Output the [x, y] coordinate of the center of the cell containing the given text.  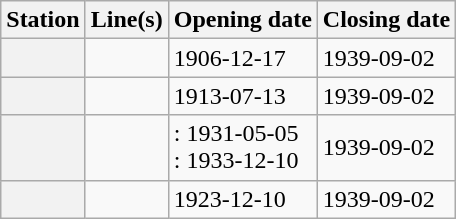
1913-07-13 [242, 96]
: 1931-05-05: 1933-12-10 [242, 148]
1906-12-17 [242, 58]
Station [43, 20]
Line(s) [126, 20]
1923-12-10 [242, 199]
Closing date [386, 20]
Opening date [242, 20]
